Extract the (X, Y) coordinate from the center of the cell holding the provided text.  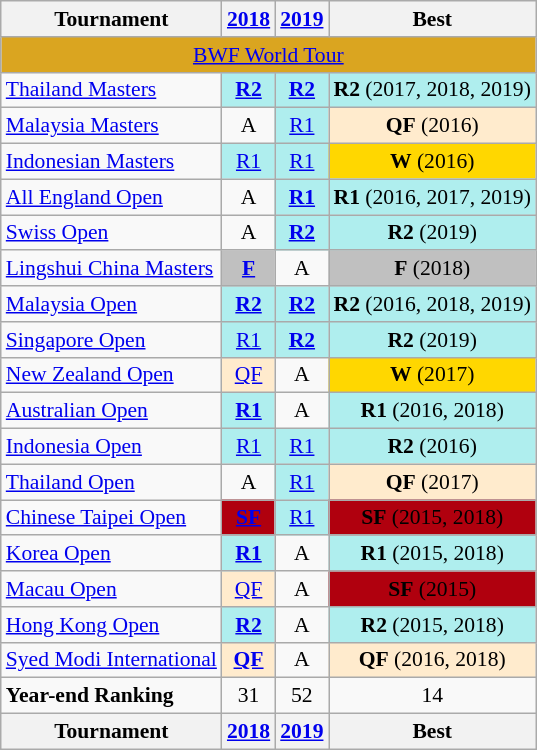
R1 (2016, 2018) (432, 411)
R2 (2016) (432, 447)
Singapore Open (112, 340)
Chinese Taipei Open (112, 518)
BWF World Tour (268, 55)
SF (2015) (432, 589)
Macau Open (112, 589)
Indonesia Open (112, 447)
QF (2016, 2018) (432, 660)
Korea Open (112, 554)
R2 (2016, 2018, 2019) (432, 304)
R1 (2015, 2018) (432, 554)
Year-end Ranking (112, 696)
Malaysia Masters (112, 126)
14 (432, 696)
Indonesian Masters (112, 162)
F (248, 269)
W (2016) (432, 162)
New Zealand Open (112, 375)
Thailand Open (112, 482)
Syed Modi International (112, 660)
SF (2015, 2018) (432, 518)
R1 (2016, 2017, 2019) (432, 197)
R2 (2017, 2018, 2019) (432, 90)
Swiss Open (112, 233)
52 (302, 696)
Thailand Masters (112, 90)
W (2017) (432, 375)
F (2018) (432, 269)
SF (248, 518)
Australian Open (112, 411)
31 (248, 696)
QF (2016) (432, 126)
QF (2017) (432, 482)
Lingshui China Masters (112, 269)
R2 (2015, 2018) (432, 625)
Malaysia Open (112, 304)
All England Open (112, 197)
Hong Kong Open (112, 625)
